Provide the (x, y) coordinate of the cell's center where the given text is located.  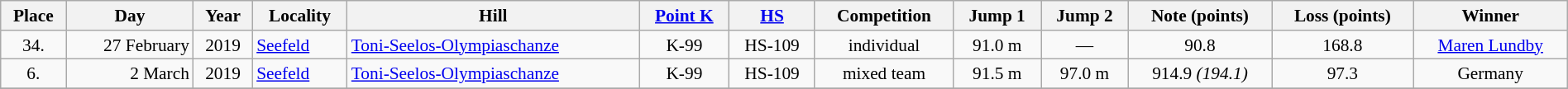
Jump 2 (1085, 16)
91.0 m (997, 45)
2 March (130, 74)
90.8 (1199, 45)
Locality (299, 16)
Year (223, 16)
6. (33, 74)
HS (772, 16)
Maren Lundby (1490, 45)
Hill (493, 16)
Place (33, 16)
91.5 m (997, 74)
97.0 m (1085, 74)
individual (884, 45)
97.3 (1343, 74)
34. (33, 45)
mixed team (884, 74)
27 February (130, 45)
— (1085, 45)
Loss (points) (1343, 16)
Point K (685, 16)
Jump 1 (997, 16)
Competition (884, 16)
Winner (1490, 16)
168.8 (1343, 45)
Note (points) (1199, 16)
914.9 (194.1) (1199, 74)
Germany (1490, 74)
Day (130, 16)
